Extract the (x, y) coordinate from the center of the cell holding the provided text.  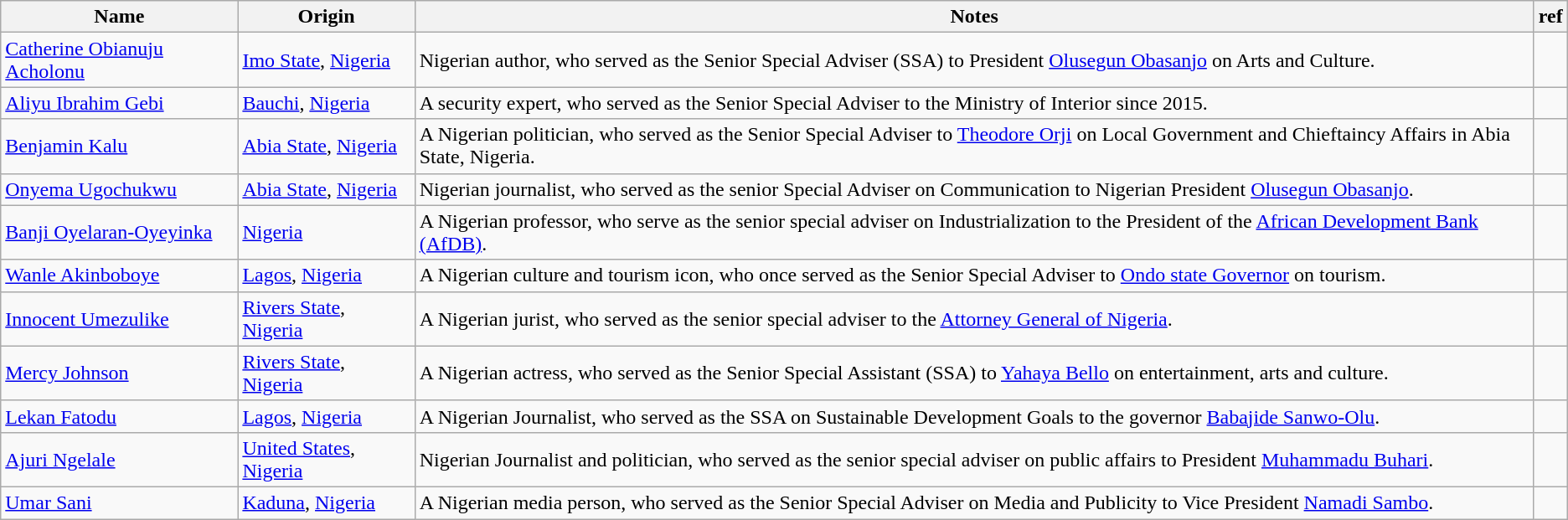
Bauchi, Nigeria (327, 103)
A security expert, who served as the Senior Special Adviser to the Ministry of Interior since 2015. (974, 103)
Mercy Johnson (119, 373)
Ajuri Ngelale (119, 459)
A Nigerian politician, who served as the Senior Special Adviser to Theodore Orji on Local Government and Chieftaincy Affairs in Abia State, Nigeria. (974, 146)
Umar Sani (119, 502)
Nigerian Journalist and politician, who served as the senior special adviser on public affairs to President Muhammadu Buhari. (974, 459)
Origin (327, 17)
Kaduna, Nigeria (327, 502)
A Nigerian media person, who served as the Senior Special Adviser on Media and Publicity to Vice President Namadi Sambo. (974, 502)
United States, Nigeria (327, 459)
Wanle Akinboboye (119, 275)
Innocent Umezulike (119, 318)
ref (1550, 17)
A Nigerian actress, who served as the Senior Special Assistant (SSA) to Yahaya Bello on entertainment, arts and culture. (974, 373)
A Nigerian culture and tourism icon, who once served as the Senior Special Adviser to Ondo state Governor on tourism. (974, 275)
Nigerian journalist, who served as the senior Special Adviser on Communication to Nigerian President Olusegun Obasanjo. (974, 189)
Nigerian author, who served as the Senior Special Adviser (SSA) to President Olusegun Obasanjo on Arts and Culture. (974, 60)
Notes (974, 17)
A Nigerian jurist, who served as the senior special adviser to the Attorney General of Nigeria. (974, 318)
Name (119, 17)
Benjamin Kalu (119, 146)
Lekan Fatodu (119, 416)
A Nigerian Journalist, who served as the SSA on Sustainable Development Goals to the governor Babajide Sanwo-Olu. (974, 416)
Aliyu Ibrahim Gebi (119, 103)
Catherine Obianuju Acholonu (119, 60)
A Nigerian professor, who serve as the senior special adviser on Industrialization to the President of the African Development Bank (AfDB). (974, 233)
Banji Oyelaran-Oyeyinka (119, 233)
Onyema Ugochukwu (119, 189)
Nigeria (327, 233)
Imo State, Nigeria (327, 60)
